From the cell containing the given text, extract its center point as (x, y) coordinate. 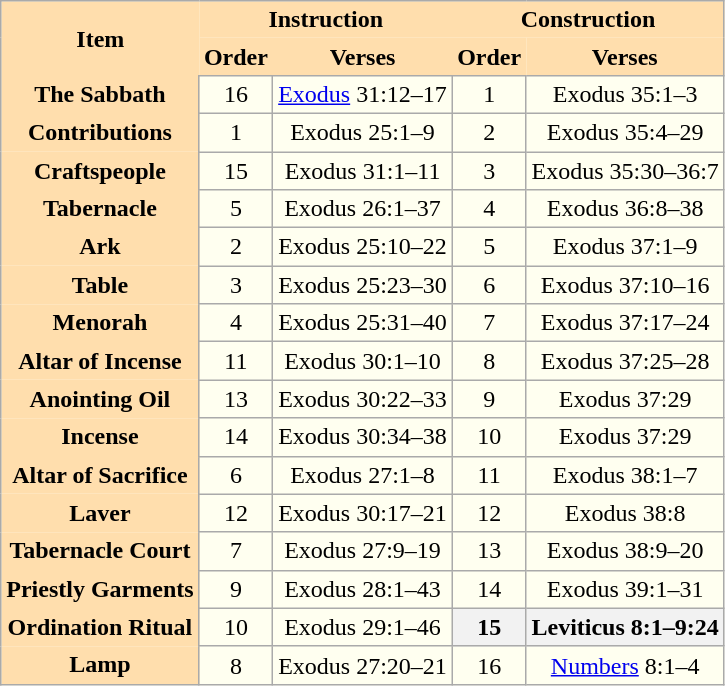
Laver (100, 513)
Leviticus 8:1–9:24 (625, 627)
Altar of Sacrifice (100, 475)
Exodus 27:20–21 (363, 665)
Exodus 25:23–30 (363, 285)
Exodus 35:30–36:7 (625, 171)
Exodus 30:17–21 (363, 513)
Exodus 29:1–46 (363, 627)
Exodus 37:25–28 (625, 361)
Item (100, 38)
Exodus 30:22–33 (363, 399)
Exodus 37:17–24 (625, 323)
Numbers 8:1–4 (625, 665)
Exodus 39:1–31 (625, 589)
Exodus 30:34–38 (363, 437)
Ark (100, 247)
Tabernacle (100, 209)
Exodus 38:1–7 (625, 475)
Contributions (100, 132)
Instruction (326, 20)
Exodus 25:10–22 (363, 247)
Exodus 35:1–3 (625, 94)
Anointing Oil (100, 399)
Exodus 27:1–8 (363, 475)
Exodus 25:31–40 (363, 323)
Exodus 38:8 (625, 513)
Exodus 27:9–19 (363, 551)
Tabernacle Court (100, 551)
Exodus 37:1–9 (625, 247)
Menorah (100, 323)
Priestly Garments (100, 589)
Altar of Incense (100, 361)
Table (100, 285)
Ordination Ritual (100, 627)
Exodus 36:8–38 (625, 209)
Exodus 26:1–37 (363, 209)
Exodus 28:1–43 (363, 589)
Exodus 37:10–16 (625, 285)
Exodus 31:1–11 (363, 171)
Incense (100, 437)
Exodus 25:1–9 (363, 132)
Craftspeople (100, 171)
Lamp (100, 665)
Exodus 38:9–20 (625, 551)
Construction (588, 20)
Exodus 30:1–10 (363, 361)
Exodus 35:4–29 (625, 132)
The Sabbath (100, 94)
Exodus 31:12–17 (363, 94)
